Extract the (x, y) coordinate from the center of the cell holding the provided text.  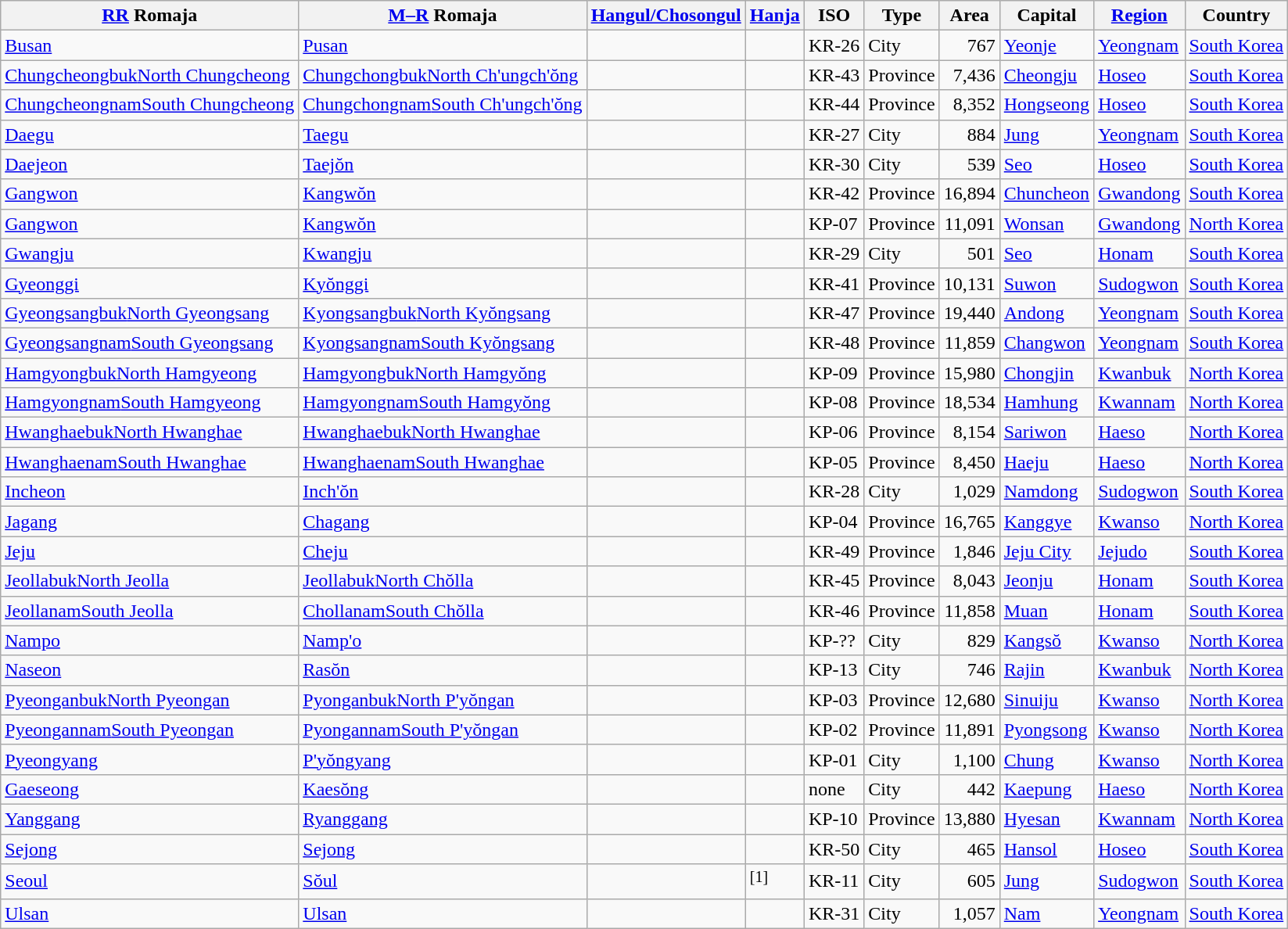
KP-08 (834, 403)
KR-44 (834, 105)
8,352 (970, 105)
PyeonganbukNorth Pyeongan (150, 700)
Ryanggang (443, 819)
16,894 (970, 194)
Inch'ŏn (443, 492)
Rajin (1046, 670)
Yanggang (150, 819)
ChungcheongbukNorth Chungcheong (150, 75)
KP-04 (834, 522)
Country (1236, 16)
Gaeseong (150, 789)
442 (970, 789)
Gwangju (150, 253)
Capital (1046, 16)
KR-27 (834, 135)
Yeonje (1046, 45)
Namdong (1046, 492)
KyongsangnamSouth Kyŏngsang (443, 343)
KP-09 (834, 373)
[1] (774, 882)
KyongsangbukNorth Kyŏngsang (443, 313)
Jejudo (1139, 551)
ChungcheongnamSouth Chungcheong (150, 105)
KR-41 (834, 283)
KP-10 (834, 819)
Hangul/Chosongul (666, 16)
JeollabukNorth Chŏlla (443, 581)
Sariwon (1046, 432)
Incheon (150, 492)
KP-02 (834, 730)
KP-03 (834, 700)
Seoul (150, 882)
Taejŏn (443, 164)
7,436 (970, 75)
Hamhung (1046, 403)
539 (970, 164)
Type (902, 16)
605 (970, 882)
767 (970, 45)
Jagang (150, 522)
18,534 (970, 403)
Andong (1046, 313)
465 (970, 848)
Cheongju (1046, 75)
Sinuiju (1046, 700)
PyonganbukNorth P'yŏngan (443, 700)
HamgyongbukNorth Hamgyeong (150, 373)
none (834, 789)
Hansol (1046, 848)
PyongannamSouth P'yŏngan (443, 730)
Naseon (150, 670)
Hanja (774, 16)
16,765 (970, 522)
KP-01 (834, 759)
Nam (1046, 913)
PyeongannamSouth Pyeongan (150, 730)
KR-50 (834, 848)
Kwangju (443, 253)
1,100 (970, 759)
Region (1139, 16)
KR-43 (834, 75)
KP-07 (834, 224)
ChungchongnamSouth Ch'ungch'ŏng (443, 105)
Chongjin (1046, 373)
P'yŏngyang (443, 759)
KR-26 (834, 45)
Pusan (443, 45)
1,029 (970, 492)
RR Romaja (150, 16)
Jeju City (1046, 551)
M–R Romaja (443, 16)
KR-31 (834, 913)
HamgyongbukNorth Hamgyŏng (443, 373)
Jeonju (1046, 581)
HamgyongnamSouth Hamgyeong (150, 403)
Rasŏn (443, 670)
KR-47 (834, 313)
746 (970, 670)
KR-49 (834, 551)
11,859 (970, 343)
12,680 (970, 700)
13,880 (970, 819)
Chagang (443, 522)
GyeongsangbukNorth Gyeongsang (150, 313)
KR-45 (834, 581)
ChollanamSouth Chŏlla (443, 611)
Kanggye (1046, 522)
Sŏul (443, 882)
1,057 (970, 913)
10,131 (970, 283)
KR-28 (834, 492)
8,154 (970, 432)
Haeju (1046, 462)
KP-05 (834, 462)
KR-48 (834, 343)
Kyŏnggi (443, 283)
Kangsŏ (1046, 640)
11,091 (970, 224)
Busan (150, 45)
Nampo (150, 640)
Hongseong (1046, 105)
11,858 (970, 611)
Cheju (443, 551)
8,043 (970, 581)
Chuncheon (1046, 194)
Namp'o (443, 640)
ISO (834, 16)
Gyeonggi (150, 283)
Kaesŏng (443, 789)
KP-?? (834, 640)
Taegu (443, 135)
Hyesan (1046, 819)
501 (970, 253)
Daejeon (150, 164)
Jeju (150, 551)
JeollanamSouth Jeolla (150, 611)
HamgyongnamSouth Hamgyŏng (443, 403)
1,846 (970, 551)
Pyongsong (1046, 730)
KR-11 (834, 882)
11,891 (970, 730)
8,450 (970, 462)
KP-06 (834, 432)
Kaepung (1046, 789)
19,440 (970, 313)
Wonsan (1046, 224)
KP-13 (834, 670)
829 (970, 640)
GyeongsangnamSouth Gyeongsang (150, 343)
KR-42 (834, 194)
Chung (1046, 759)
15,980 (970, 373)
KR-30 (834, 164)
KR-46 (834, 611)
Suwon (1046, 283)
Changwon (1046, 343)
ChungchongbukNorth Ch'ungch'ŏng (443, 75)
KR-29 (834, 253)
JeollabukNorth Jeolla (150, 581)
Muan (1046, 611)
884 (970, 135)
Area (970, 16)
Daegu (150, 135)
Pyeongyang (150, 759)
